Return the [x, y] coordinate for the center point of the cell that contains the specified text.  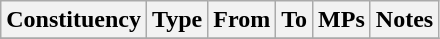
Constituency [74, 20]
To [294, 20]
MPs [342, 20]
Type [176, 20]
Notes [404, 20]
From [242, 20]
